Scan for the cell matching the given text and deliver its [X, Y] coordinate at center. 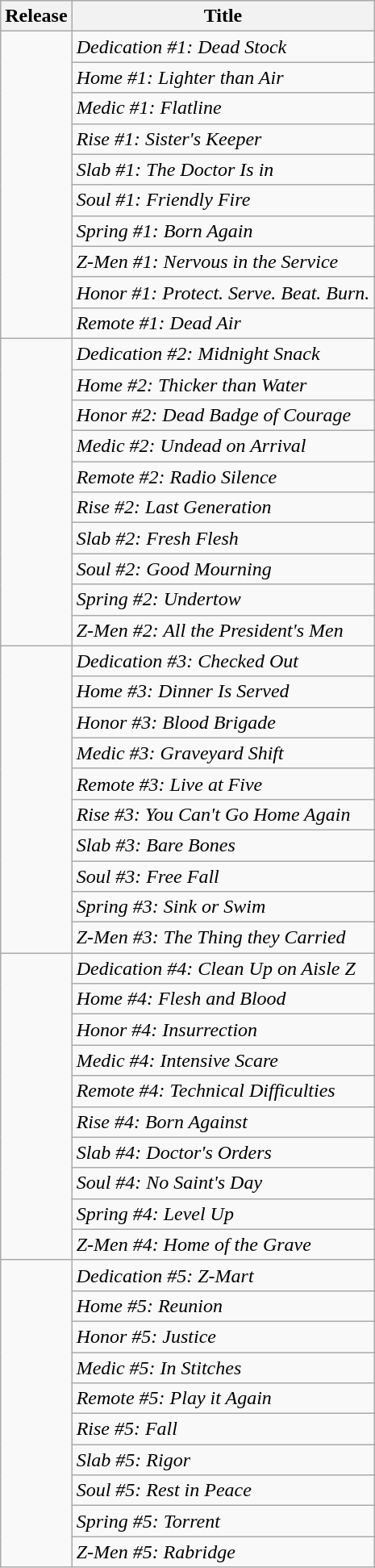
Home #1: Lighter than Air [223, 77]
Remote #3: Live at Five [223, 784]
Honor #4: Insurrection [223, 1030]
Soul #3: Free Fall [223, 876]
Slab #3: Bare Bones [223, 845]
Z-Men #2: All the President's Men [223, 630]
Rise #4: Born Against [223, 1122]
Dedication #4: Clean Up on Aisle Z [223, 968]
Soul #1: Friendly Fire [223, 200]
Remote #1: Dead Air [223, 323]
Slab #5: Rigor [223, 1460]
Home #2: Thicker than Water [223, 385]
Soul #5: Rest in Peace [223, 1491]
Z-Men #1: Nervous in the Service [223, 261]
Home #5: Reunion [223, 1306]
Rise #1: Sister's Keeper [223, 139]
Release [36, 16]
Rise #3: You Can't Go Home Again [223, 814]
Z-Men #3: The Thing they Carried [223, 938]
Dedication #1: Dead Stock [223, 47]
Dedication #5: Z-Mart [223, 1275]
Medic #2: Undead on Arrival [223, 446]
Spring #5: Torrent [223, 1521]
Medic #1: Flatline [223, 108]
Remote #4: Technical Difficulties [223, 1091]
Title [223, 16]
Honor #3: Blood Brigade [223, 722]
Honor #1: Protect. Serve. Beat. Burn. [223, 292]
Honor #5: Justice [223, 1336]
Honor #2: Dead Badge of Courage [223, 416]
Home #4: Flesh and Blood [223, 999]
Medic #4: Intensive Scare [223, 1060]
Z-Men #4: Home of the Grave [223, 1244]
Spring #3: Sink or Swim [223, 907]
Medic #5: In Stitches [223, 1368]
Remote #5: Play it Again [223, 1399]
Rise #2: Last Generation [223, 508]
Soul #2: Good Mourning [223, 569]
Z-Men #5: Rabridge [223, 1552]
Spring #2: Undertow [223, 600]
Soul #4: No Saint's Day [223, 1183]
Dedication #2: Midnight Snack [223, 353]
Spring #4: Level Up [223, 1214]
Slab #4: Doctor's Orders [223, 1152]
Rise #5: Fall [223, 1429]
Home #3: Dinner Is Served [223, 692]
Spring #1: Born Again [223, 231]
Slab #1: The Doctor Is in [223, 169]
Medic #3: Graveyard Shift [223, 753]
Dedication #3: Checked Out [223, 661]
Slab #2: Fresh Flesh [223, 538]
Remote #2: Radio Silence [223, 477]
